Return (X, Y) of the center of cell containing provided text 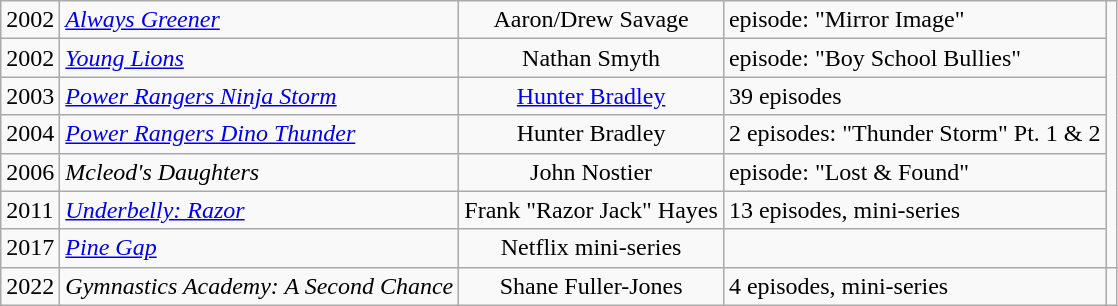
39 episodes (914, 96)
Gymnastics Academy: A Second Chance (260, 286)
2011 (30, 210)
Frank "Razor Jack" Hayes (592, 210)
Mcleod's Daughters (260, 172)
2006 (30, 172)
episode: "Lost & Found" (914, 172)
13 episodes, mini-series (914, 210)
4 episodes, mini-series (914, 286)
2017 (30, 248)
Always Greener (260, 20)
Netflix mini-series (592, 248)
2004 (30, 134)
John Nostier (592, 172)
Aaron/Drew Savage (592, 20)
Nathan Smyth (592, 58)
Power Rangers Dino Thunder (260, 134)
2 episodes: "Thunder Storm" Pt. 1 & 2 (914, 134)
2022 (30, 286)
Young Lions (260, 58)
Power Rangers Ninja Storm (260, 96)
Underbelly: Razor (260, 210)
episode: "Mirror Image" (914, 20)
episode: "Boy School Bullies" (914, 58)
2003 (30, 96)
Pine Gap (260, 248)
Shane Fuller-Jones (592, 286)
